From the cell containing the given text, extract its center point as (x, y) coordinate. 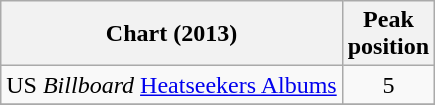
5 (388, 85)
Chart (2013) (172, 34)
US Billboard Heatseekers Albums (172, 85)
Peakposition (388, 34)
